Identify which cell holds the provided text, then report its [X, Y] central coordinate. 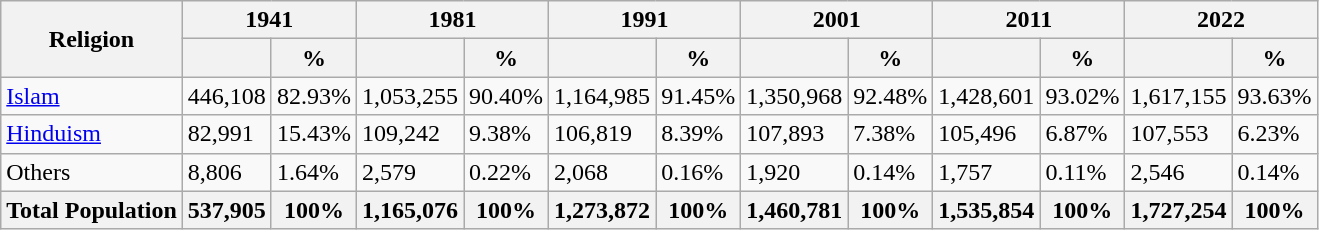
2,546 [1178, 172]
15.43% [314, 134]
8,806 [226, 172]
Total Population [92, 210]
0.11% [1082, 172]
9.38% [506, 134]
2011 [1029, 20]
2022 [1221, 20]
1,053,255 [410, 96]
82.93% [314, 96]
107,893 [794, 134]
93.02% [1082, 96]
105,496 [986, 134]
1,617,155 [1178, 96]
Hinduism [92, 134]
2001 [837, 20]
1,535,854 [986, 210]
90.40% [506, 96]
0.16% [698, 172]
1.64% [314, 172]
91.45% [698, 96]
2,579 [410, 172]
7.38% [890, 134]
1941 [269, 20]
106,819 [602, 134]
0.22% [506, 172]
109,242 [410, 134]
537,905 [226, 210]
93.63% [1274, 96]
Religion [92, 39]
2,068 [602, 172]
1,165,076 [410, 210]
92.48% [890, 96]
Others [92, 172]
1981 [452, 20]
1,727,254 [1178, 210]
1,428,601 [986, 96]
Islam [92, 96]
82,991 [226, 134]
1,920 [794, 172]
1,460,781 [794, 210]
1,757 [986, 172]
107,553 [1178, 134]
1,164,985 [602, 96]
8.39% [698, 134]
6.23% [1274, 134]
6.87% [1082, 134]
1,273,872 [602, 210]
446,108 [226, 96]
1991 [645, 20]
1,350,968 [794, 96]
